Extract the (x, y) coordinate from the center of the cell holding the provided text.  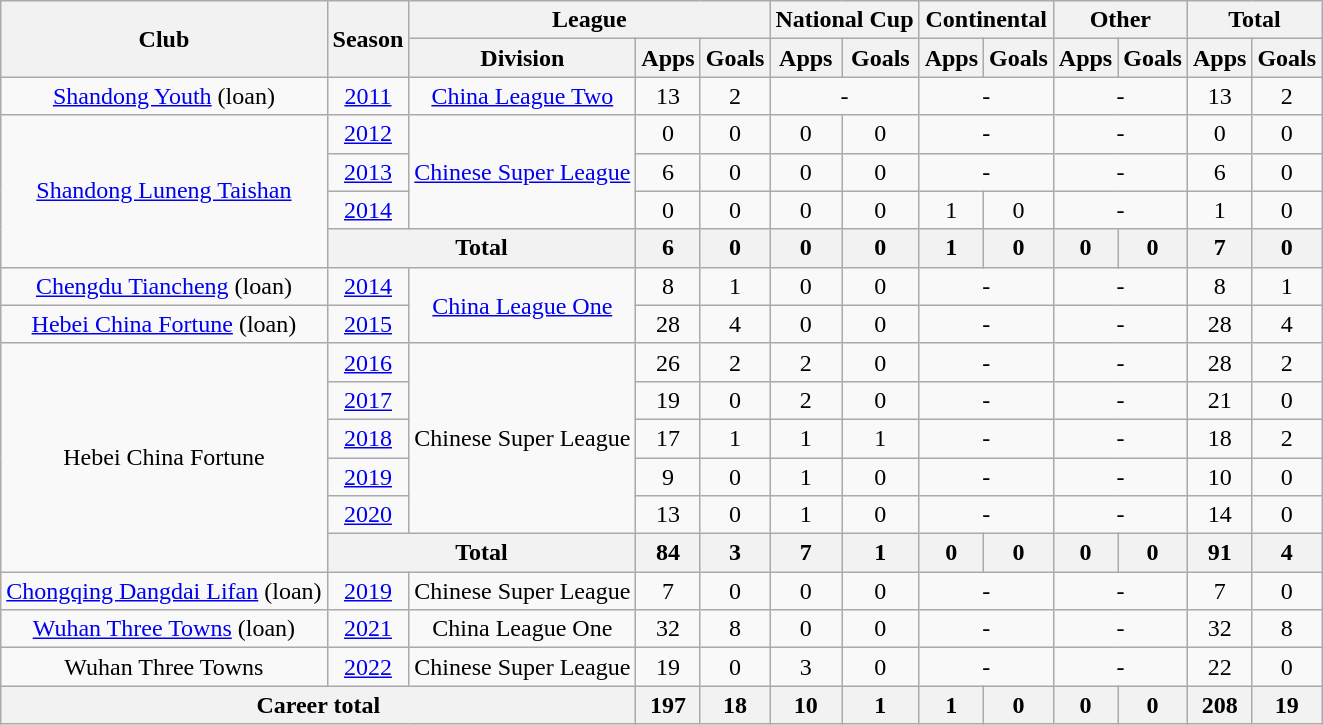
9 (668, 477)
Hebei China Fortune (loan) (164, 324)
2011 (368, 96)
Chengdu Tiancheng (loan) (164, 286)
Chongqing Dangdai Lifan (loan) (164, 591)
2013 (368, 172)
Career total (318, 705)
China League Two (522, 96)
Division (522, 58)
Shandong Luneng Taishan (164, 191)
26 (668, 362)
Hebei China Fortune (164, 457)
Wuhan Three Towns (164, 667)
91 (1219, 553)
Wuhan Three Towns (loan) (164, 629)
2012 (368, 134)
League (590, 20)
2022 (368, 667)
208 (1219, 705)
Club (164, 39)
2016 (368, 362)
2021 (368, 629)
2018 (368, 438)
84 (668, 553)
2017 (368, 400)
17 (668, 438)
14 (1219, 515)
Continental (986, 20)
197 (668, 705)
21 (1219, 400)
22 (1219, 667)
National Cup (844, 20)
Shandong Youth (loan) (164, 96)
Other (1120, 20)
2020 (368, 515)
Season (368, 39)
2015 (368, 324)
